Capture the cell that displays the provided text and extract its (X, Y) central coordinate. 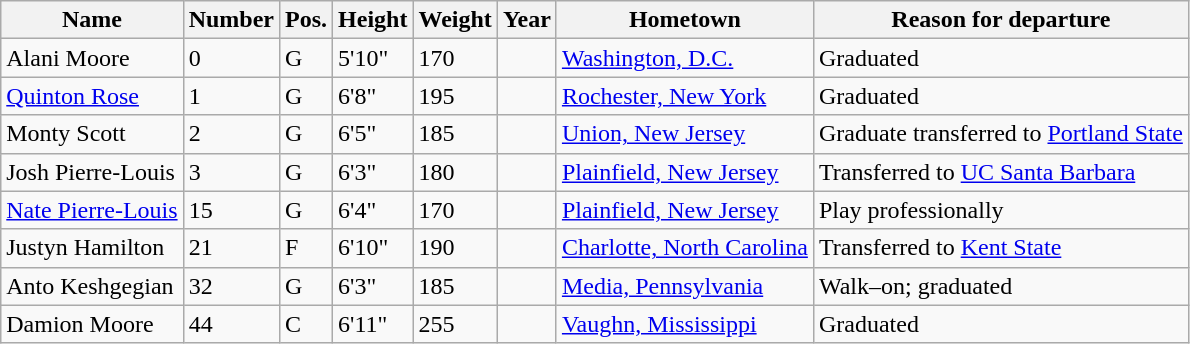
Damion Moore (92, 324)
Charlotte, North Carolina (684, 248)
Number (231, 20)
15 (231, 210)
Transferred to Kent State (1000, 248)
32 (231, 286)
21 (231, 248)
255 (455, 324)
Year (526, 20)
Walk–on; graduated (1000, 286)
6'11" (373, 324)
Name (92, 20)
5'10" (373, 58)
Hometown (684, 20)
Nate Pierre-Louis (92, 210)
3 (231, 172)
Play professionally (1000, 210)
Height (373, 20)
Josh Pierre-Louis (92, 172)
190 (455, 248)
Reason for departure (1000, 20)
0 (231, 58)
195 (455, 96)
F (306, 248)
Graduate transferred to Portland State (1000, 134)
Alani Moore (92, 58)
Quinton Rose (92, 96)
6'10" (373, 248)
6'8" (373, 96)
Justyn Hamilton (92, 248)
6'5" (373, 134)
C (306, 324)
Washington, D.C. (684, 58)
Pos. (306, 20)
2 (231, 134)
Anto Keshgegian (92, 286)
1 (231, 96)
44 (231, 324)
Rochester, New York (684, 96)
Monty Scott (92, 134)
Vaughn, Mississippi (684, 324)
Union, New Jersey (684, 134)
6'4" (373, 210)
Transferred to UC Santa Barbara (1000, 172)
180 (455, 172)
Media, Pennsylvania (684, 286)
Weight (455, 20)
